Provide the (x, y) coordinate of the cell's center where the given text is located.  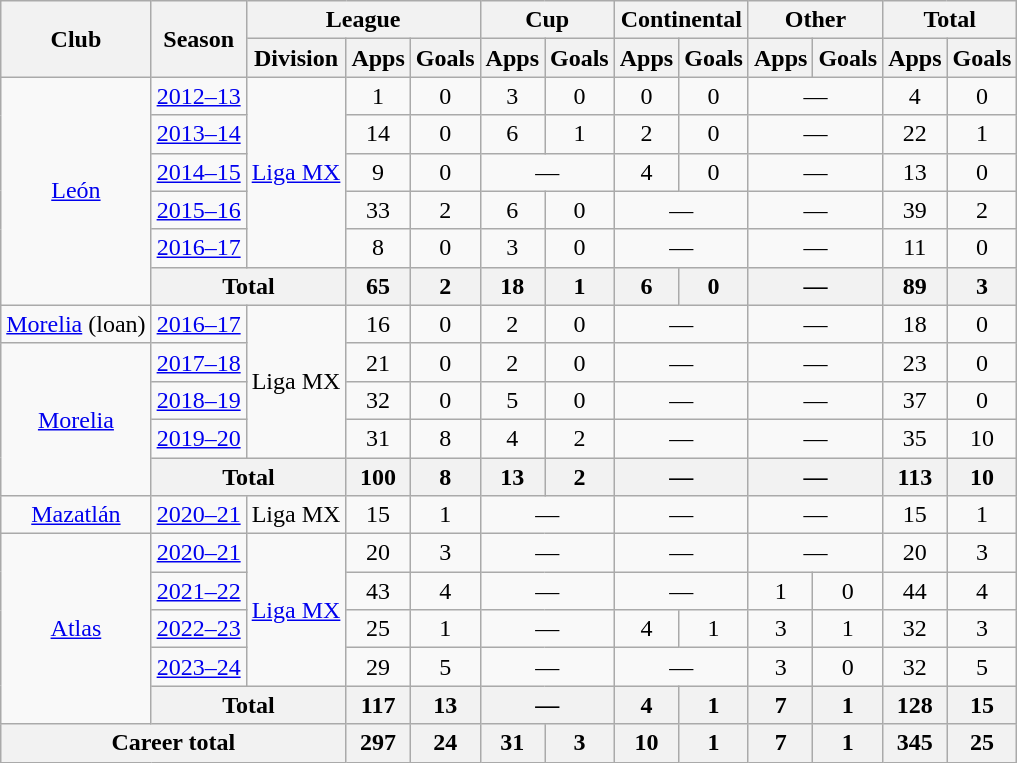
44 (915, 591)
113 (915, 477)
Division (296, 58)
117 (378, 705)
Continental (681, 20)
65 (378, 286)
37 (915, 400)
2018–19 (198, 400)
39 (915, 210)
345 (915, 743)
14 (378, 134)
9 (378, 172)
128 (915, 705)
2014–15 (198, 172)
21 (378, 362)
2019–20 (198, 438)
Morelia (76, 419)
297 (378, 743)
29 (378, 667)
League (363, 20)
16 (378, 324)
2017–18 (198, 362)
Club (76, 39)
100 (378, 477)
24 (445, 743)
22 (915, 134)
Career total (174, 743)
43 (378, 591)
2023–24 (198, 667)
Morelia (loan) (76, 324)
2015–16 (198, 210)
Season (198, 39)
2013–14 (198, 134)
Atlas (76, 629)
Cup (547, 20)
23 (915, 362)
11 (915, 248)
35 (915, 438)
33 (378, 210)
89 (915, 286)
2021–22 (198, 591)
Mazatlán (76, 515)
2022–23 (198, 629)
Other (815, 20)
León (76, 191)
2012–13 (198, 96)
